Return [x, y] of the center of cell containing provided text 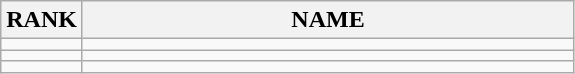
RANK [42, 20]
NAME [328, 20]
